Locate the cell with the specified text and output its [X, Y] center coordinate. 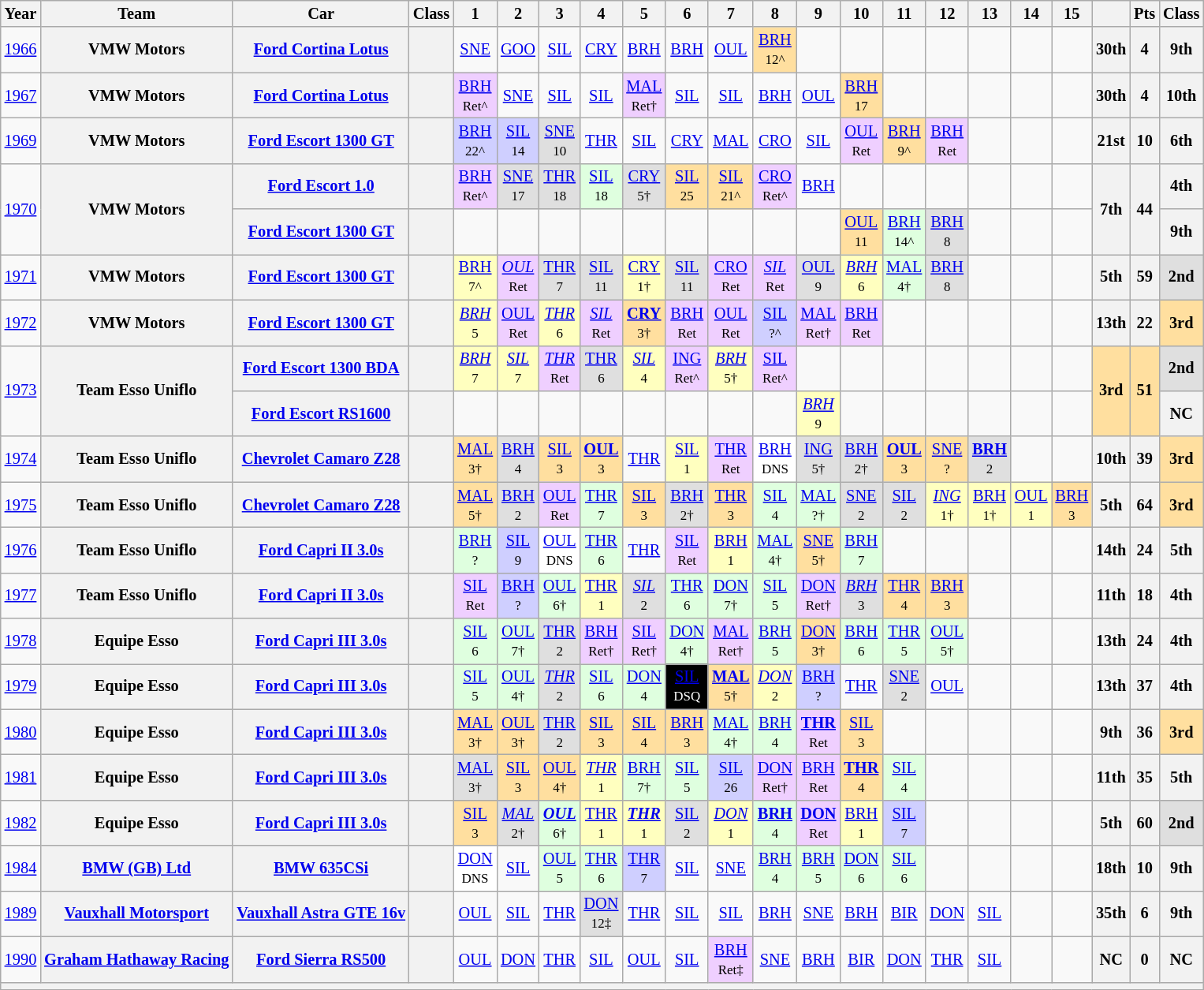
MAL?† [818, 505]
Vauxhall Astra GTE 16v [321, 913]
1969 [21, 140]
SIL9 [518, 550]
BRHRet† [601, 641]
8 [774, 13]
CRY5† [643, 186]
BRH17 [861, 95]
37 [1145, 686]
35th [1111, 913]
DON4 [643, 686]
SIL21^ [730, 186]
18th [1111, 869]
1966 [21, 50]
SNE5† [818, 550]
1974 [21, 459]
DONRet [818, 823]
18 [1145, 596]
1971 [21, 277]
1967 [21, 95]
2 [518, 13]
36 [1145, 732]
22 [1145, 323]
BRHDNS [774, 459]
Vauxhall Motorsport [136, 913]
OUL1 [1031, 505]
9 [818, 13]
ING1† [947, 505]
BRH22^ [475, 140]
CRO [774, 140]
0 [1145, 959]
BRH9 [818, 413]
THR18 [560, 186]
1980 [21, 732]
7th [1111, 208]
OUL5 [560, 869]
BRH7† [643, 777]
DON6 [861, 869]
BRH7^ [475, 277]
1973 [21, 391]
Year [21, 13]
39 [1145, 459]
OUL11 [861, 232]
SIL14 [518, 140]
GOO [518, 50]
CRY1† [643, 277]
THR3 [730, 505]
21st [1111, 140]
CRORet^ [774, 186]
1979 [21, 686]
1984 [21, 869]
12 [947, 13]
35 [1145, 777]
DON2 [774, 686]
DON12‡ [601, 913]
1989 [21, 913]
OUL7† [518, 641]
SIL18 [601, 186]
Car [321, 13]
Team [136, 13]
INGRet^ [687, 368]
BRH1† [990, 505]
BMW 635CSi [321, 869]
OUL9 [818, 277]
OUL3† [518, 732]
5 [643, 13]
14 [1031, 13]
BMW (GB) Ltd [136, 869]
MAL [730, 140]
1982 [21, 823]
Graham Hathaway Racing [136, 959]
OULDNS [560, 550]
SNE10 [560, 140]
59 [1145, 277]
1981 [21, 777]
DON3† [818, 641]
DON1 [730, 823]
1978 [21, 641]
Ford Sierra RS500 [321, 959]
Ford Escort 1.0 [321, 186]
Pts [1145, 13]
SIL25 [687, 186]
1 [475, 13]
15 [1072, 13]
51 [1145, 391]
1976 [21, 550]
1972 [21, 323]
THR5 [904, 641]
1975 [21, 505]
CRORet [730, 277]
60 [1145, 823]
DON7† [730, 596]
SILDSQ [687, 686]
SNE17 [518, 186]
7 [730, 13]
BRH14^ [904, 232]
BRH5† [730, 368]
ING5† [818, 459]
BRHRet‡ [730, 959]
SIL1 [687, 459]
BRH9^ [904, 140]
Ford Escort 1300 BDA [321, 368]
3 [560, 13]
SNE? [947, 459]
MAL2† [518, 823]
1990 [21, 959]
1970 [21, 208]
1977 [21, 596]
11 [904, 13]
6th [1181, 140]
SILRet^ [774, 368]
64 [1145, 505]
CRY3† [643, 323]
DONDNS [475, 869]
14th [1111, 550]
SIL26 [730, 777]
DON4† [687, 641]
SILRet† [643, 641]
BRH12^ [774, 50]
Ford Escort RS1600 [321, 413]
44 [1145, 208]
13 [990, 13]
OUL5† [947, 641]
SIL?^ [774, 323]
